Return the (x, y) coordinate for the center point of the cell that contains the specified text.  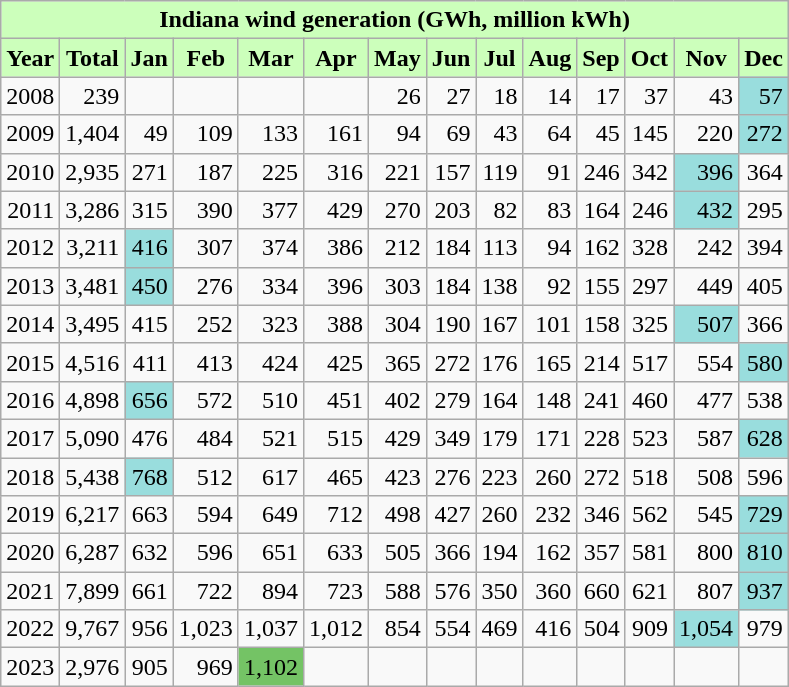
4,898 (92, 400)
3,481 (92, 286)
588 (397, 591)
350 (500, 591)
304 (397, 324)
507 (706, 324)
228 (601, 438)
49 (149, 134)
576 (451, 591)
37 (649, 96)
4,516 (92, 362)
424 (270, 362)
241 (601, 400)
26 (397, 96)
279 (451, 400)
712 (336, 515)
203 (451, 210)
239 (92, 96)
357 (601, 553)
297 (649, 286)
374 (270, 248)
346 (601, 515)
342 (649, 172)
2008 (30, 96)
May (397, 58)
432 (706, 210)
2023 (30, 667)
Jun (451, 58)
242 (706, 248)
360 (550, 591)
252 (206, 324)
649 (270, 515)
158 (601, 324)
427 (451, 515)
Indiana wind generation (GWh, million kWh) (395, 20)
64 (550, 134)
2021 (30, 591)
45 (601, 134)
14 (550, 96)
807 (706, 591)
Mar (270, 58)
594 (206, 515)
2011 (30, 210)
394 (764, 248)
508 (706, 477)
2,935 (92, 172)
484 (206, 438)
390 (206, 210)
325 (649, 324)
2014 (30, 324)
402 (397, 400)
377 (270, 210)
187 (206, 172)
Nov (706, 58)
729 (764, 515)
3,495 (92, 324)
405 (764, 286)
633 (336, 553)
909 (649, 629)
661 (149, 591)
82 (500, 210)
663 (149, 515)
176 (500, 362)
800 (706, 553)
221 (397, 172)
113 (500, 248)
581 (649, 553)
2017 (30, 438)
411 (149, 362)
523 (649, 438)
138 (500, 286)
148 (550, 400)
905 (149, 667)
1,102 (270, 667)
171 (550, 438)
92 (550, 286)
17 (601, 96)
572 (206, 400)
517 (649, 362)
651 (270, 553)
2009 (30, 134)
1,054 (706, 629)
27 (451, 96)
580 (764, 362)
179 (500, 438)
7,899 (92, 591)
413 (206, 362)
423 (397, 477)
194 (500, 553)
415 (149, 324)
386 (336, 248)
768 (149, 477)
271 (149, 172)
723 (336, 591)
956 (149, 629)
521 (270, 438)
2015 (30, 362)
477 (706, 400)
469 (500, 629)
232 (550, 515)
894 (270, 591)
214 (601, 362)
157 (451, 172)
1,037 (270, 629)
2020 (30, 553)
365 (397, 362)
498 (397, 515)
295 (764, 210)
307 (206, 248)
18 (500, 96)
2010 (30, 172)
155 (601, 286)
2022 (30, 629)
Sep (601, 58)
518 (649, 477)
5,090 (92, 438)
Jul (500, 58)
223 (500, 477)
Dec (764, 58)
425 (336, 362)
Apr (336, 58)
2013 (30, 286)
1,012 (336, 629)
Feb (206, 58)
2016 (30, 400)
323 (270, 324)
538 (764, 400)
810 (764, 553)
109 (206, 134)
212 (397, 248)
854 (397, 629)
316 (336, 172)
57 (764, 96)
225 (270, 172)
937 (764, 591)
660 (601, 591)
545 (706, 515)
722 (206, 591)
270 (397, 210)
Total (92, 58)
190 (451, 324)
161 (336, 134)
388 (336, 324)
512 (206, 477)
510 (270, 400)
451 (336, 400)
3,211 (92, 248)
9,767 (92, 629)
133 (270, 134)
450 (149, 286)
Jan (149, 58)
5,438 (92, 477)
587 (706, 438)
Oct (649, 58)
315 (149, 210)
303 (397, 286)
Year (30, 58)
628 (764, 438)
632 (149, 553)
2,976 (92, 667)
6,217 (92, 515)
3,286 (92, 210)
328 (649, 248)
504 (601, 629)
91 (550, 172)
165 (550, 362)
364 (764, 172)
476 (149, 438)
69 (451, 134)
145 (649, 134)
101 (550, 324)
349 (451, 438)
334 (270, 286)
167 (500, 324)
969 (206, 667)
1,404 (92, 134)
505 (397, 553)
465 (336, 477)
Aug (550, 58)
656 (149, 400)
979 (764, 629)
460 (649, 400)
2012 (30, 248)
515 (336, 438)
617 (270, 477)
2018 (30, 477)
621 (649, 591)
562 (649, 515)
449 (706, 286)
119 (500, 172)
83 (550, 210)
6,287 (92, 553)
2019 (30, 515)
1,023 (206, 629)
220 (706, 134)
